Extract the [x, y] coordinate from the center of the cell holding the provided text.  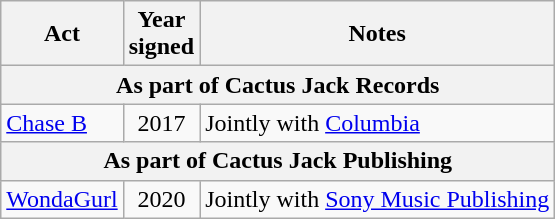
2017 [161, 123]
2020 [161, 199]
As part of Cactus Jack Records [278, 85]
Chase B [62, 123]
Act [62, 34]
Yearsigned [161, 34]
As part of Cactus Jack Publishing [278, 161]
WondaGurl [62, 199]
Jointly with Columbia [378, 123]
Notes [378, 34]
Jointly with Sony Music Publishing [378, 199]
